Search for the cell housing the specified text and yield its [x, y] center coordinate. 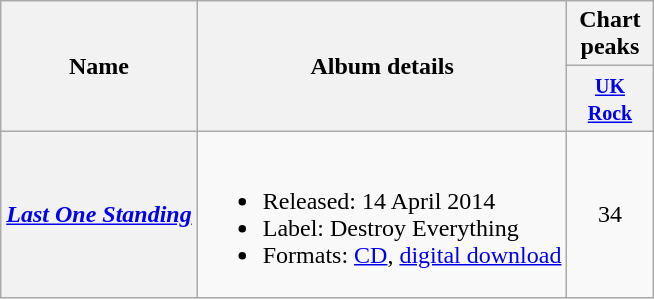
Last One Standing [99, 214]
34 [610, 214]
Name [99, 66]
Album details [382, 66]
UKRock [610, 98]
Released: 14 April 2014Label: Destroy EverythingFormats: CD, digital download [382, 214]
Chart peaks [610, 34]
